Locate the cell with the specified text and output its [X, Y] center coordinate. 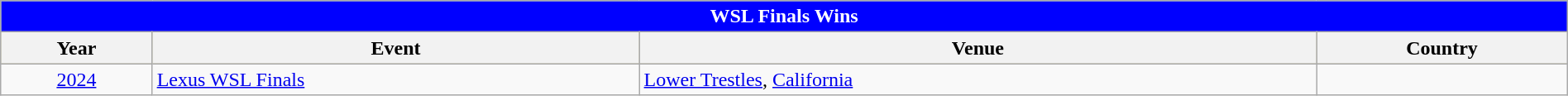
WSL Finals Wins [784, 17]
Venue [978, 48]
2024 [76, 79]
Country [1442, 48]
Lower Trestles, California [978, 79]
Lexus WSL Finals [395, 79]
Year [76, 48]
Event [395, 48]
